Scan for the cell matching the given text and deliver its (x, y) coordinate at center. 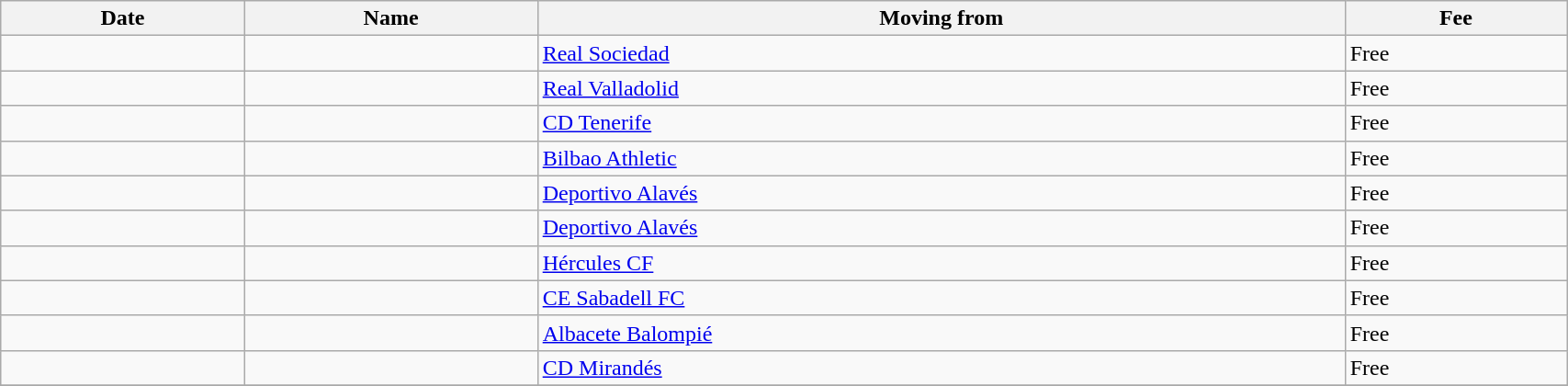
Real Sociedad (941, 53)
Name (391, 18)
Real Valladolid (941, 88)
CD Mirandés (941, 368)
Hércules CF (941, 263)
CE Sabadell FC (941, 298)
Fee (1455, 18)
Bilbao Athletic (941, 158)
Albacete Balompié (941, 333)
Date (123, 18)
Moving from (941, 18)
CD Tenerife (941, 123)
